Pinpoint the cell where the given text exists, returning its (x, y) midpoint coordinate. 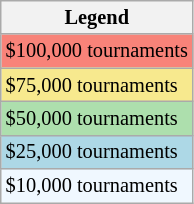
$10,000 tournaments (97, 186)
Legend (97, 17)
$100,000 tournaments (97, 51)
$50,000 tournaments (97, 118)
$25,000 tournaments (97, 152)
$75,000 tournaments (97, 85)
